Pinpoint the cell where the given text exists, returning its (x, y) midpoint coordinate. 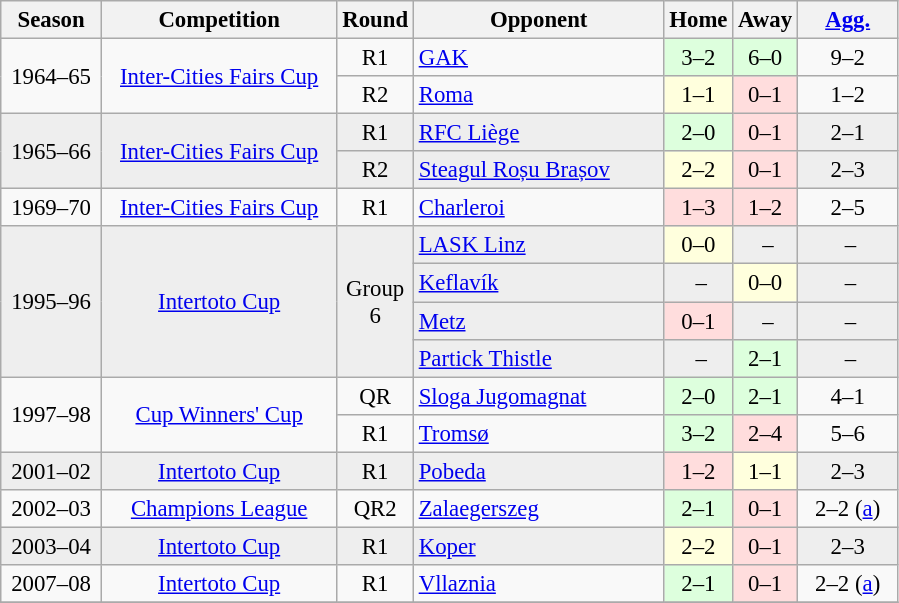
Keflavík (538, 283)
Away (766, 20)
Partick Thistle (538, 358)
Season (52, 20)
Sloga Jugomagnat (538, 396)
Metz (538, 321)
Opponent (538, 20)
6–0 (766, 58)
1969–70 (52, 208)
Steagul Roșu Brașov (538, 170)
4–1 (848, 396)
Agg. (848, 20)
2002–03 (52, 509)
1965–66 (52, 152)
Cup Winners' Cup (219, 414)
5–6 (848, 433)
Zalaegerszeg (538, 509)
Charleroi (538, 208)
1–3 (698, 208)
Group6 (375, 301)
2001–02 (52, 471)
Pobeda (538, 471)
Roma (538, 95)
Koper (538, 546)
QR (375, 396)
2007–08 (52, 584)
LASK Linz (538, 245)
2–5 (848, 208)
1964–65 (52, 76)
RFC Liège (538, 133)
9–2 (848, 58)
1997–98 (52, 414)
Round (375, 20)
1995–96 (52, 301)
Competition (219, 20)
QR2 (375, 509)
2003–04 (52, 546)
Home (698, 20)
Vllaznia (538, 584)
2–4 (766, 433)
Tromsø (538, 433)
GAK (538, 58)
Champions League (219, 509)
